Pinpoint the cell where the given text exists, returning its [x, y] midpoint coordinate. 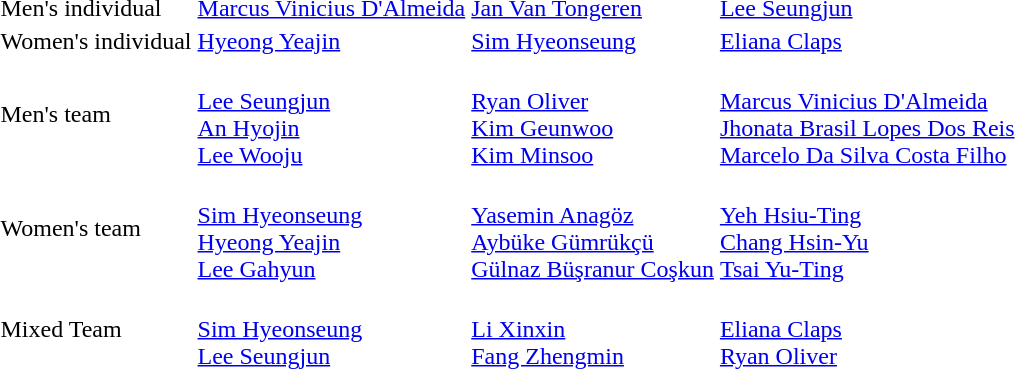
Sim HyeonseungHyeong YeajinLee Gahyun [332, 228]
Hyeong Yeajin [332, 41]
Yasemin AnagözAybüke GümrükçüGülnaz Büşranur Coşkun [593, 228]
Sim Hyeonseung [593, 41]
Lee SeungjunAn HyojinLee Wooju [332, 114]
Ryan OliverKim GeunwooKim Minsoo [593, 114]
